Return the [x, y] coordinate for the center point of the cell that contains the specified text.  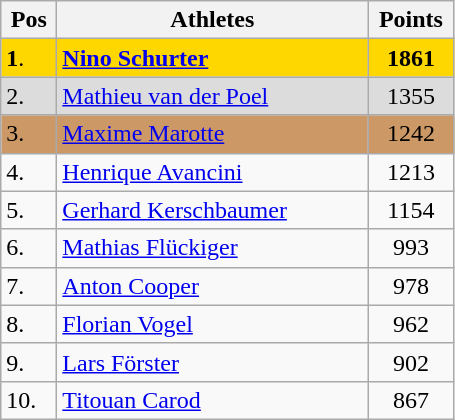
Mathieu van der Poel [212, 96]
Pos [29, 20]
Athletes [212, 20]
2. [29, 96]
9. [29, 362]
Henrique Avancini [212, 172]
1242 [411, 134]
3. [29, 134]
5. [29, 210]
867 [411, 400]
1213 [411, 172]
962 [411, 324]
7. [29, 286]
Nino Schurter [212, 58]
978 [411, 286]
Points [411, 20]
1355 [411, 96]
Anton Cooper [212, 286]
1861 [411, 58]
Titouan Carod [212, 400]
4. [29, 172]
6. [29, 248]
Maxime Marotte [212, 134]
Gerhard Kerschbaumer [212, 210]
10. [29, 400]
1. [29, 58]
Mathias Flückiger [212, 248]
Lars Förster [212, 362]
Florian Vogel [212, 324]
902 [411, 362]
1154 [411, 210]
8. [29, 324]
993 [411, 248]
